For the text-containing cell, return its midpoint in [x, y] coordinate format. 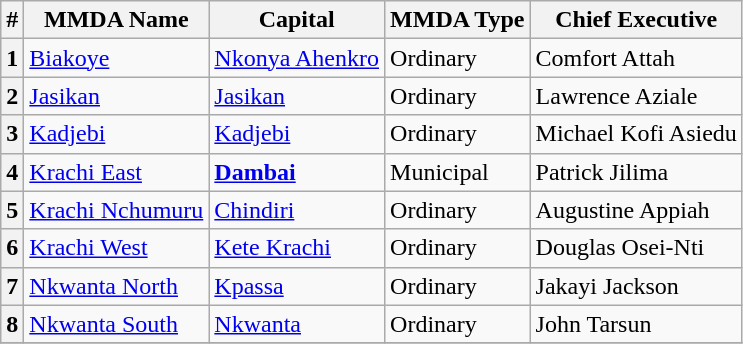
Comfort Attah [636, 58]
Municipal [458, 172]
Chindiri [297, 210]
Dambai [297, 172]
Capital [297, 20]
7 [12, 286]
John Tarsun [636, 324]
Patrick Jilima [636, 172]
3 [12, 134]
Augustine Appiah [636, 210]
8 [12, 324]
Nkwanta North [116, 286]
# [12, 20]
Kete Krachi [297, 248]
Krachi Nchumuru [116, 210]
5 [12, 210]
MMDA Type [458, 20]
Chief Executive [636, 20]
4 [12, 172]
Nkwanta [297, 324]
Jakayi Jackson [636, 286]
Lawrence Aziale [636, 96]
MMDA Name [116, 20]
Douglas Osei-Nti [636, 248]
1 [12, 58]
Michael Kofi Asiedu [636, 134]
Nkonya Ahenkro [297, 58]
Kpassa [297, 286]
Nkwanta South [116, 324]
Biakoye [116, 58]
2 [12, 96]
Krachi East [116, 172]
Krachi West [116, 248]
6 [12, 248]
